Detect which cell encompasses the target text, then output its (X, Y) center coordinate. 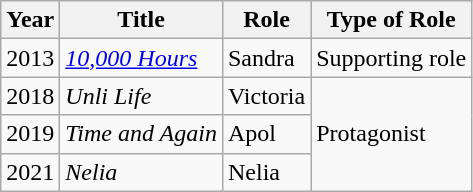
Unli Life (142, 96)
Supporting role (392, 58)
Protagonist (392, 134)
2013 (30, 58)
Title (142, 20)
2018 (30, 96)
Time and Again (142, 134)
Apol (266, 134)
10,000 Hours (142, 58)
Year (30, 20)
Type of Role (392, 20)
Role (266, 20)
2019 (30, 134)
2021 (30, 172)
Sandra (266, 58)
Victoria (266, 96)
